Pinpoint the cell where the given text exists, returning its (x, y) midpoint coordinate. 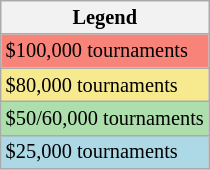
$50/60,000 tournaments (105, 118)
$80,000 tournaments (105, 85)
$100,000 tournaments (105, 51)
Legend (105, 17)
$25,000 tournaments (105, 152)
